Pinpoint the cell where the given text exists, returning its [X, Y] midpoint coordinate. 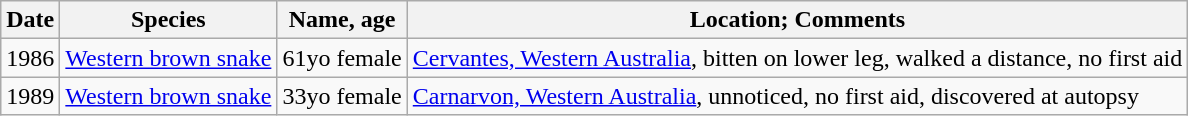
Cervantes, Western Australia, bitten on lower leg, walked a distance, no first aid [797, 58]
Date [30, 20]
Carnarvon, Western Australia, unnoticed, no first aid, discovered at autopsy [797, 96]
1989 [30, 96]
1986 [30, 58]
Location; Comments [797, 20]
61yo female [342, 58]
Species [168, 20]
Name, age [342, 20]
33yo female [342, 96]
